For the text-containing cell, return its midpoint in [X, Y] coordinate format. 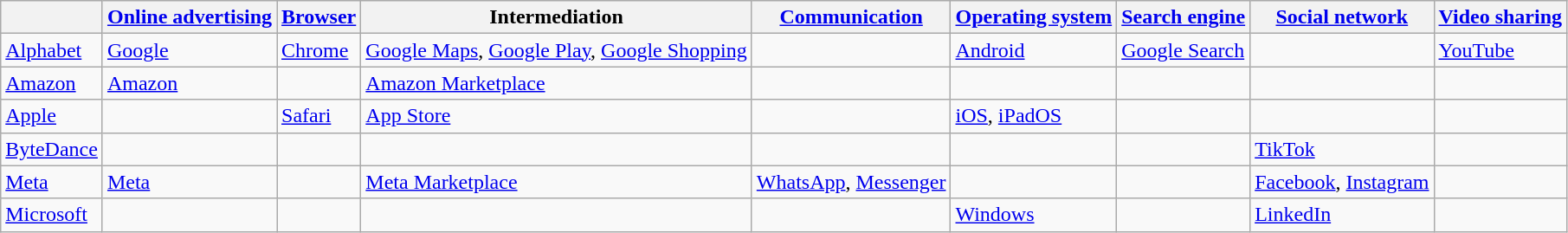
Browser [319, 17]
Communication [851, 17]
Windows [1034, 215]
Microsoft [52, 215]
Meta Marketplace [557, 182]
Facebook, Instagram [1342, 182]
Apple [52, 116]
LinkedIn [1342, 215]
Alphabet [52, 50]
Intermediation [557, 17]
App Store [557, 116]
Safari [319, 116]
TikTok [1342, 149]
Social network [1342, 17]
Video sharing [1500, 17]
Android [1034, 50]
ByteDance [52, 149]
iOS, iPadOS [1034, 116]
WhatsApp, Messenger [851, 182]
YouTube [1500, 50]
Amazon Marketplace [557, 83]
Google Search [1184, 50]
Operating system [1034, 17]
Google Maps, Google Play, Google Shopping [557, 50]
Search engine [1184, 17]
Chrome [319, 50]
Google [189, 50]
Online advertising [189, 17]
